Pinpoint the cell where the given text exists, returning its (x, y) midpoint coordinate. 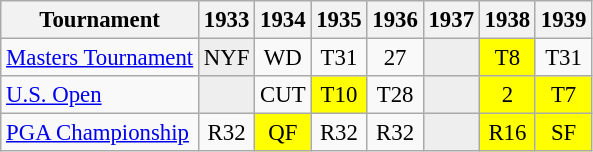
PGA Championship (100, 133)
Masters Tournament (100, 58)
1933 (227, 20)
NYF (227, 58)
T28 (395, 95)
1937 (451, 20)
1938 (507, 20)
1935 (339, 20)
CUT (283, 95)
T7 (563, 95)
WD (283, 58)
T8 (507, 58)
R16 (507, 133)
1936 (395, 20)
Tournament (100, 20)
U.S. Open (100, 95)
SF (563, 133)
1939 (563, 20)
1934 (283, 20)
2 (507, 95)
27 (395, 58)
QF (283, 133)
T10 (339, 95)
